Capture the cell that displays the provided text and extract its (x, y) central coordinate. 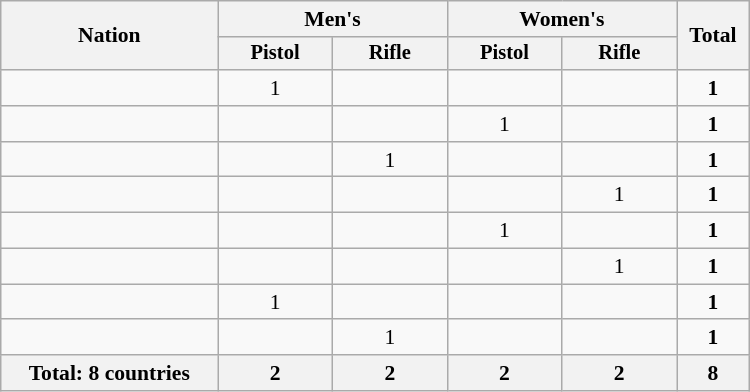
Women's (562, 19)
Total (714, 36)
Men's (332, 19)
8 (714, 373)
Nation (110, 36)
Total: 8 countries (110, 373)
